Identify which cell holds the provided text, then report its [x, y] central coordinate. 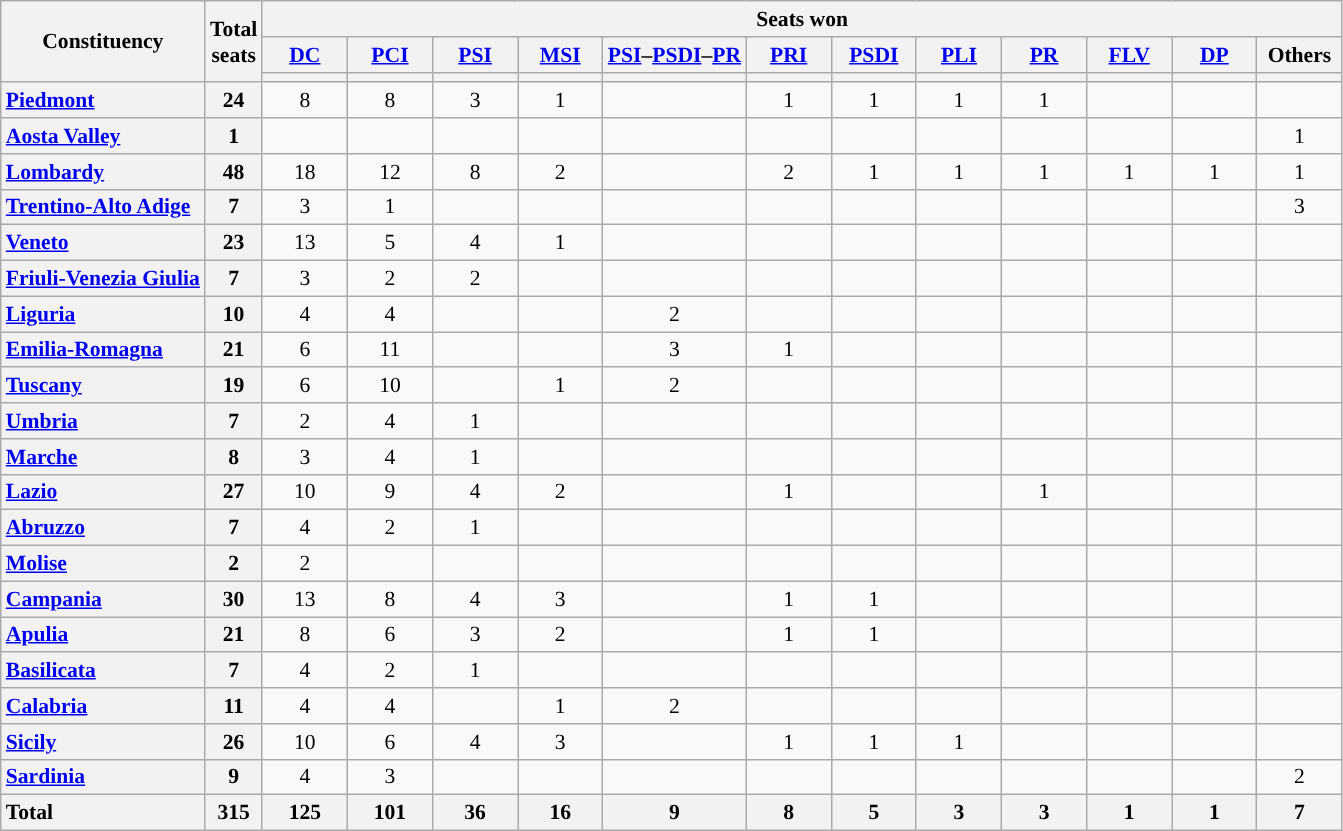
MSI [560, 55]
PRI [788, 55]
PSI–PSDI–PR [674, 55]
27 [234, 492]
Totalseats [234, 42]
Seats won [802, 19]
Constituency [103, 42]
Molise [103, 564]
PLI [958, 55]
26 [234, 742]
PCI [390, 55]
24 [234, 101]
DP [1214, 55]
Marche [103, 457]
PSDI [874, 55]
Abruzzo [103, 528]
Piedmont [103, 101]
PSI [476, 55]
315 [234, 813]
12 [390, 172]
Emilia-Romagna [103, 350]
101 [390, 813]
36 [476, 813]
30 [234, 599]
Apulia [103, 635]
Umbria [103, 421]
19 [234, 386]
Trentino-Alto Adige [103, 207]
Liguria [103, 314]
Sardinia [103, 777]
Total [103, 813]
Aosta Valley [103, 136]
FLV [1130, 55]
Calabria [103, 706]
48 [234, 172]
Sicily [103, 742]
Friuli-Venezia Giulia [103, 279]
18 [304, 172]
Veneto [103, 243]
DC [304, 55]
16 [560, 813]
Campania [103, 599]
PR [1044, 55]
Tuscany [103, 386]
Lazio [103, 492]
23 [234, 243]
Lombardy [103, 172]
Others [1300, 55]
125 [304, 813]
Basilicata [103, 671]
